Detect which cell encompasses the target text, then output its (X, Y) center coordinate. 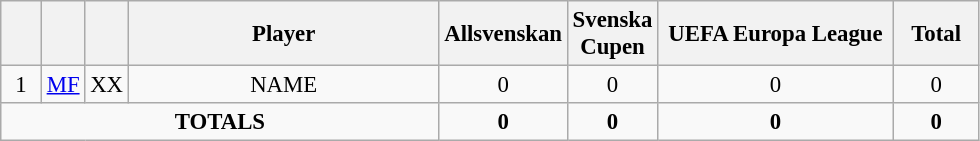
1 (22, 85)
Allsvenskan (503, 34)
Player (284, 34)
XX (107, 85)
TOTALS (220, 122)
Total (936, 34)
Svenska Cupen (612, 34)
MF (63, 85)
UEFA Europa League (776, 34)
NAME (284, 85)
